For the text-containing cell, return its midpoint in (x, y) coordinate format. 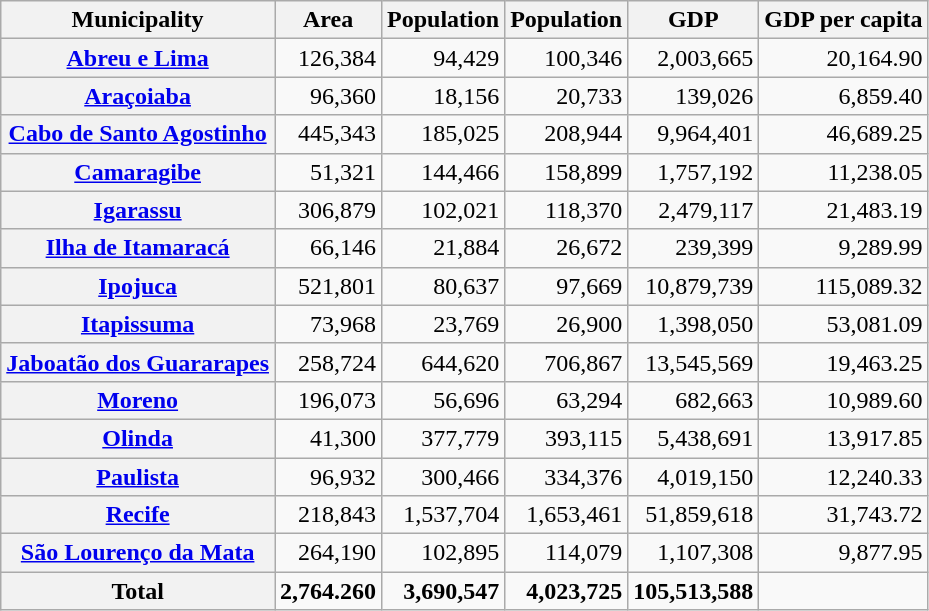
23,769 (444, 324)
Area (328, 20)
264,190 (328, 553)
GDP (694, 20)
9,964,401 (694, 134)
80,637 (444, 286)
126,384 (328, 58)
Recife (138, 515)
66,146 (328, 248)
9,289.99 (844, 248)
Paulista (138, 477)
196,073 (328, 400)
Moreno (138, 400)
19,463.25 (844, 362)
2,764.260 (328, 591)
21,483.19 (844, 210)
Ilha de Itamaracá (138, 248)
94,429 (444, 58)
GDP per capita (844, 20)
306,879 (328, 210)
9,877.95 (844, 553)
Araçoiaba (138, 96)
118,370 (566, 210)
Camaragibe (138, 172)
139,026 (694, 96)
4,023,725 (566, 591)
Municipality (138, 20)
96,932 (328, 477)
393,115 (566, 438)
1,653,461 (566, 515)
3,690,547 (444, 591)
13,545,569 (694, 362)
São Lourenço da Mata (138, 553)
26,900 (566, 324)
158,899 (566, 172)
46,689.25 (844, 134)
218,843 (328, 515)
2,003,665 (694, 58)
96,360 (328, 96)
Abreu e Lima (138, 58)
51,321 (328, 172)
105,513,588 (694, 591)
20,733 (566, 96)
31,743.72 (844, 515)
10,989.60 (844, 400)
300,466 (444, 477)
Ipojuca (138, 286)
100,346 (566, 58)
Cabo de Santo Agostinho (138, 134)
53,081.09 (844, 324)
63,294 (566, 400)
521,801 (328, 286)
208,944 (566, 134)
Jaboatão dos Guararapes (138, 362)
102,021 (444, 210)
20,164.90 (844, 58)
6,859.40 (844, 96)
11,238.05 (844, 172)
102,895 (444, 553)
1,537,704 (444, 515)
144,466 (444, 172)
4,019,150 (694, 477)
644,620 (444, 362)
56,696 (444, 400)
114,079 (566, 553)
26,672 (566, 248)
97,669 (566, 286)
5,438,691 (694, 438)
682,663 (694, 400)
706,867 (566, 362)
Itapissuma (138, 324)
115,089.32 (844, 286)
2,479,117 (694, 210)
445,343 (328, 134)
258,724 (328, 362)
Olinda (138, 438)
10,879,739 (694, 286)
334,376 (566, 477)
51,859,618 (694, 515)
18,156 (444, 96)
Igarassu (138, 210)
1,107,308 (694, 553)
73,968 (328, 324)
239,399 (694, 248)
1,757,192 (694, 172)
Total (138, 591)
13,917.85 (844, 438)
21,884 (444, 248)
1,398,050 (694, 324)
12,240.33 (844, 477)
41,300 (328, 438)
185,025 (444, 134)
377,779 (444, 438)
